Output the (X, Y) coordinate of the center of the cell containing the given text.  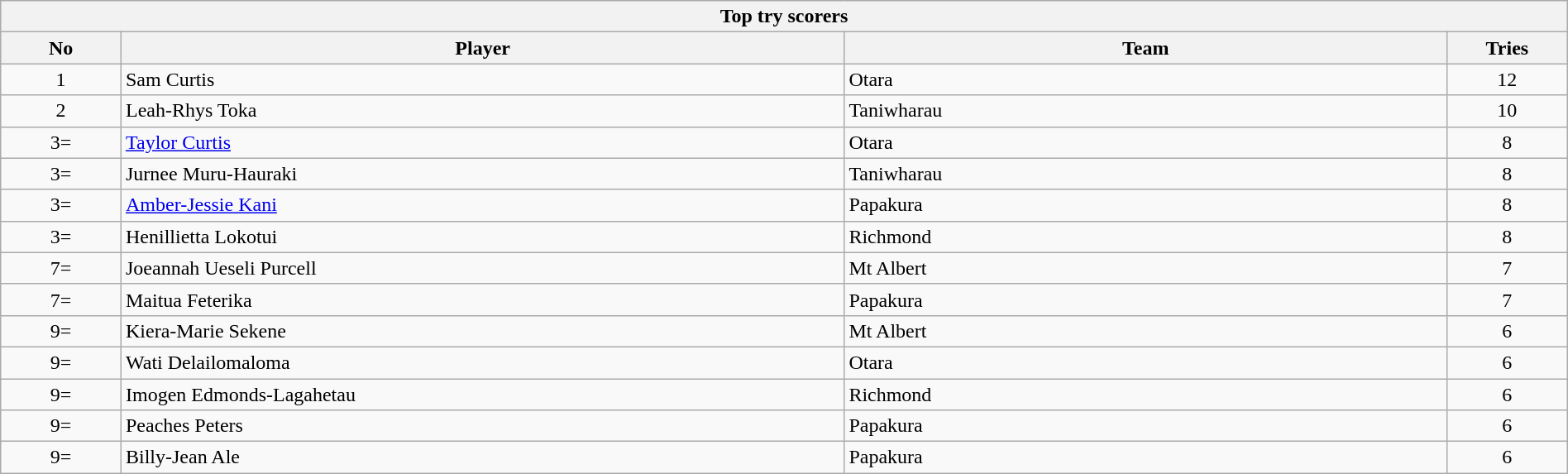
2 (61, 111)
Tries (1507, 48)
Wati Delailomaloma (482, 362)
Team (1146, 48)
Leah-Rhys Toka (482, 111)
Imogen Edmonds-Lagahetau (482, 395)
Kiera-Marie Sekene (482, 331)
Amber-Jessie Kani (482, 205)
10 (1507, 111)
Taylor Curtis (482, 142)
Top try scorers (784, 17)
Joeannah Ueseli Purcell (482, 268)
Billy-Jean Ale (482, 457)
Jurnee Muru-Hauraki (482, 174)
Peaches Peters (482, 426)
12 (1507, 79)
Maitua Feterika (482, 299)
Sam Curtis (482, 79)
Henillietta Lokotui (482, 237)
No (61, 48)
Player (482, 48)
1 (61, 79)
